Find where the given text appears and provide that cell's center as (x, y) coordinate. 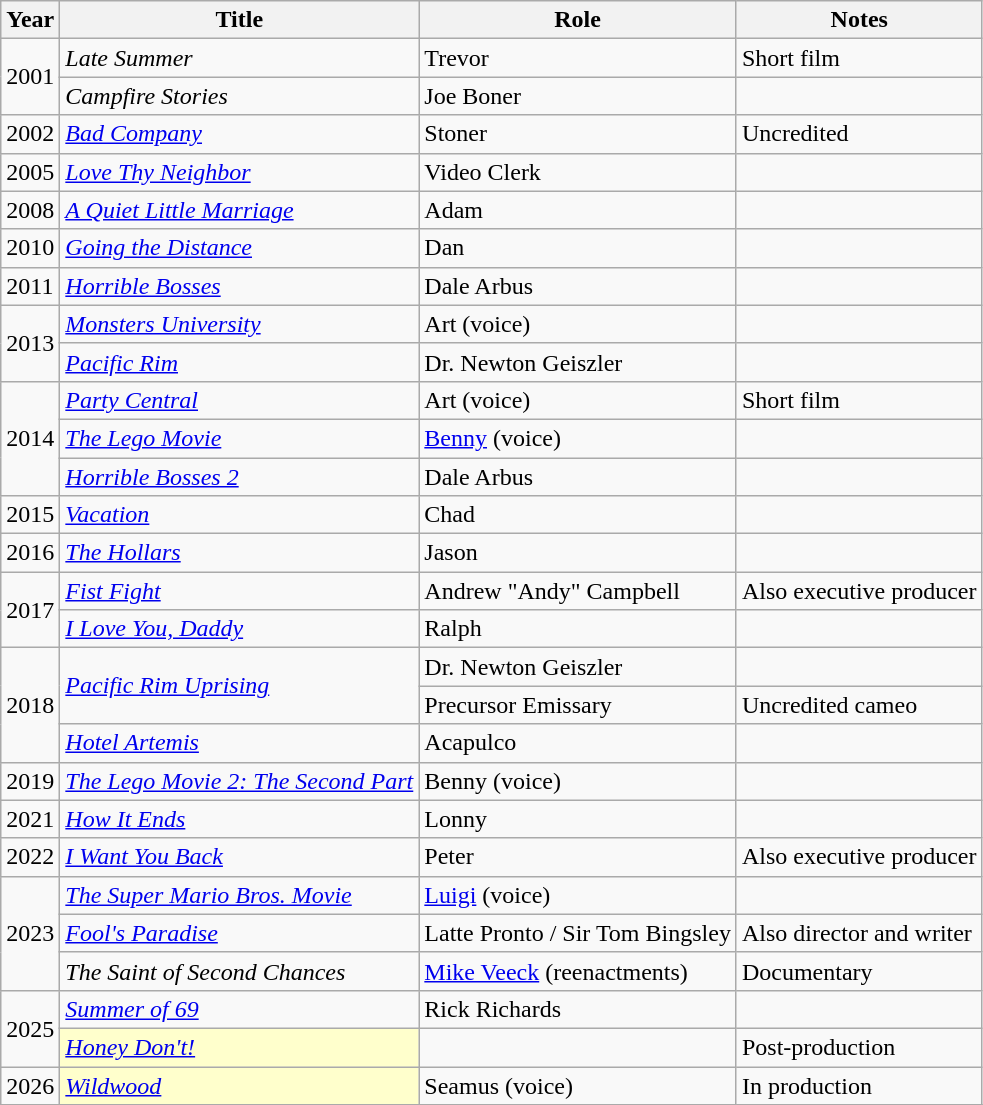
Uncredited cameo (859, 705)
Latte Pronto / Sir Tom Bingsley (578, 933)
2017 (30, 610)
Vacation (240, 515)
Mike Veeck (reenactments) (578, 971)
2013 (30, 343)
Luigi (voice) (578, 895)
Horrible Bosses (240, 286)
2018 (30, 705)
2010 (30, 248)
Fist Fight (240, 591)
The Lego Movie (240, 438)
Andrew "Andy" Campbell (578, 591)
Video Clerk (578, 172)
Love Thy Neighbor (240, 172)
Adam (578, 210)
Post-production (859, 1047)
Dan (578, 248)
The Super Mario Bros. Movie (240, 895)
2002 (30, 134)
2023 (30, 933)
Stoner (578, 134)
2026 (30, 1085)
Jason (578, 553)
Peter (578, 857)
Precursor Emissary (578, 705)
Rick Richards (578, 1009)
A Quiet Little Marriage (240, 210)
2021 (30, 819)
The Lego Movie 2: The Second Part (240, 781)
2014 (30, 438)
Party Central (240, 400)
2008 (30, 210)
Horrible Bosses 2 (240, 477)
Wildwood (240, 1085)
Year (30, 20)
2015 (30, 515)
The Hollars (240, 553)
2005 (30, 172)
Joe Boner (578, 96)
Seamus (voice) (578, 1085)
Going the Distance (240, 248)
In production (859, 1085)
I Want You Back (240, 857)
Monsters University (240, 324)
Pacific Rim Uprising (240, 686)
2016 (30, 553)
Title (240, 20)
Honey Don't! (240, 1047)
Trevor (578, 58)
2011 (30, 286)
Chad (578, 515)
2022 (30, 857)
Late Summer (240, 58)
Lonny (578, 819)
How It Ends (240, 819)
2025 (30, 1028)
I Love You, Daddy (240, 629)
Role (578, 20)
Ralph (578, 629)
Campfire Stories (240, 96)
Notes (859, 20)
Summer of 69 (240, 1009)
Uncredited (859, 134)
Hotel Artemis (240, 743)
Bad Company (240, 134)
Documentary (859, 971)
The Saint of Second Chances (240, 971)
2001 (30, 77)
Acapulco (578, 743)
Fool's Paradise (240, 933)
Also director and writer (859, 933)
2019 (30, 781)
Pacific Rim (240, 362)
